Identify which cell holds the provided text, then report its [X, Y] central coordinate. 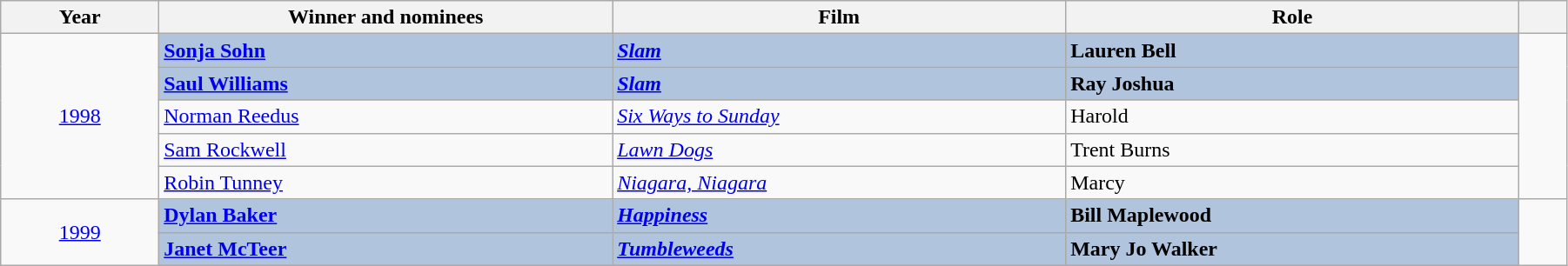
1998 [80, 116]
Mary Jo Walker [1293, 249]
Robin Tunney [386, 183]
Lauren Bell [1293, 50]
Bill Maplewood [1293, 216]
Norman Reedus [386, 116]
1999 [80, 232]
Happiness [839, 216]
Lawn Dogs [839, 150]
Janet McTeer [386, 249]
Ray Joshua [1293, 83]
Marcy [1293, 183]
Dylan Baker [386, 216]
Harold [1293, 116]
Sonja Sohn [386, 50]
Tumbleweeds [839, 249]
Niagara, Niagara [839, 183]
Role [1293, 17]
Saul Williams [386, 83]
Sam Rockwell [386, 150]
Winner and nominees [386, 17]
Trent Burns [1293, 150]
Year [80, 17]
Six Ways to Sunday [839, 116]
Film [839, 17]
